Determine the [X, Y] coordinate at the center of the cell enclosing the given text.  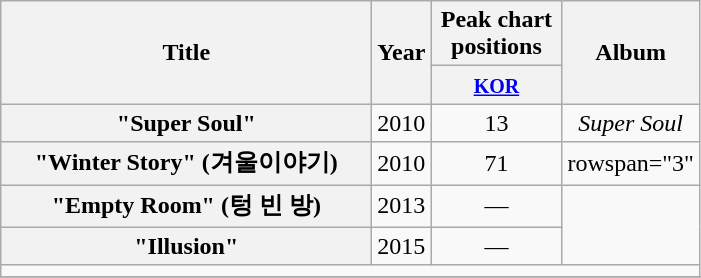
"Illusion" [186, 246]
Title [186, 52]
2013 [402, 206]
rowspan="3" [631, 164]
KOR [496, 85]
Year [402, 52]
"Winter Story" (겨울이야기) [186, 164]
"Super Soul" [186, 123]
71 [496, 164]
2015 [402, 246]
"Empty Room" (텅 빈 방) [186, 206]
Album [631, 52]
Peak chart positions [496, 34]
13 [496, 123]
Super Soul [631, 123]
